Return the (x, y) coordinate for the center point of the cell that contains the specified text.  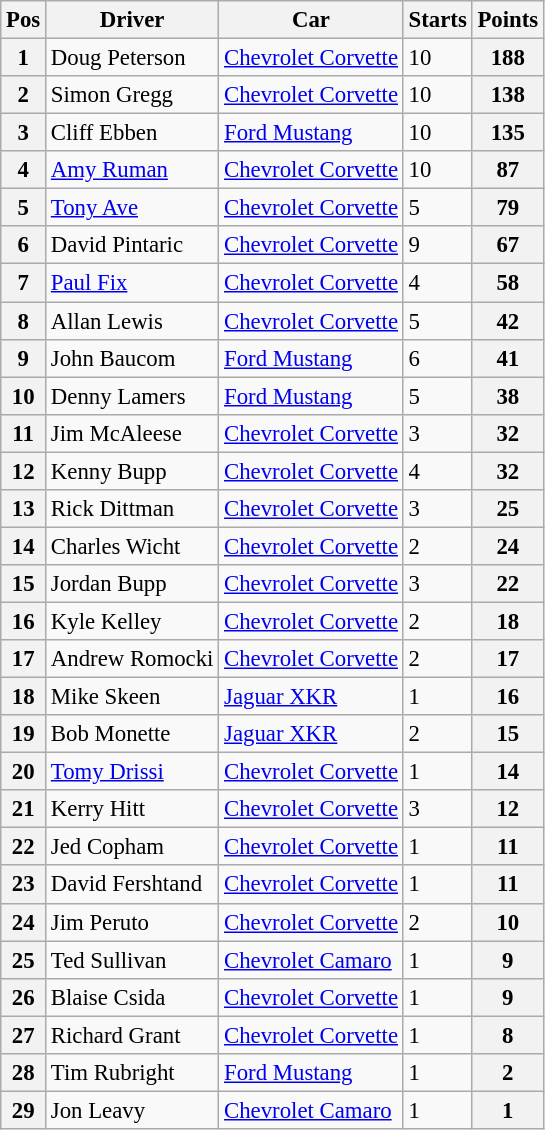
Tim Rubright (132, 1073)
42 (508, 321)
Starts (438, 20)
Mike Skeen (132, 697)
Allan Lewis (132, 321)
Andrew Romocki (132, 659)
Cliff Ebben (132, 133)
Amy Ruman (132, 170)
Kyle Kelley (132, 621)
Driver (132, 20)
79 (508, 208)
David Pintaric (132, 245)
Simon Gregg (132, 95)
188 (508, 58)
Jim McAleese (132, 433)
28 (24, 1073)
Kenny Bupp (132, 471)
Rick Dittman (132, 509)
38 (508, 396)
John Baucom (132, 358)
13 (24, 509)
Jordan Bupp (132, 584)
Points (508, 20)
Tony Ave (132, 208)
Charles Wicht (132, 546)
Tomy Drissi (132, 772)
87 (508, 170)
Denny Lamers (132, 396)
David Fershtand (132, 885)
138 (508, 95)
Car (312, 20)
Ted Sullivan (132, 960)
27 (24, 1035)
Jim Peruto (132, 922)
19 (24, 734)
41 (508, 358)
29 (24, 1110)
Kerry Hitt (132, 809)
Doug Peterson (132, 58)
67 (508, 245)
Jon Leavy (132, 1110)
Jed Copham (132, 847)
58 (508, 283)
20 (24, 772)
7 (24, 283)
Pos (24, 20)
21 (24, 809)
Blaise Csida (132, 997)
Paul Fix (132, 283)
Bob Monette (132, 734)
23 (24, 885)
135 (508, 133)
26 (24, 997)
Richard Grant (132, 1035)
